Return [X, Y] of the center of cell containing provided text 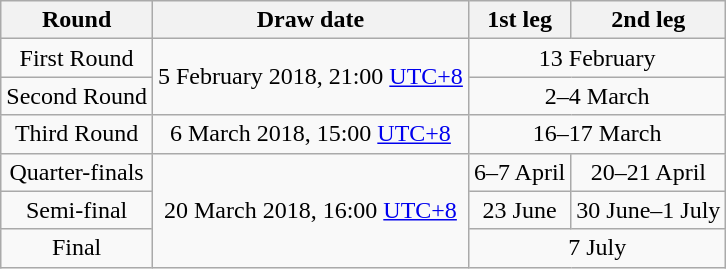
6 March 2018, 15:00 UTC+8 [310, 134]
6–7 April [519, 172]
30 June–1 July [648, 210]
2nd leg [648, 20]
Quarter-finals [77, 172]
Round [77, 20]
Second Round [77, 96]
First Round [77, 58]
Final [77, 248]
20–21 April [648, 172]
16–17 March [596, 134]
Semi-final [77, 210]
1st leg [519, 20]
Draw date [310, 20]
23 June [519, 210]
2–4 March [596, 96]
13 February [596, 58]
5 February 2018, 21:00 UTC+8 [310, 77]
Third Round [77, 134]
20 March 2018, 16:00 UTC+8 [310, 210]
7 July [596, 248]
